Return (x, y) of the center of cell containing provided text 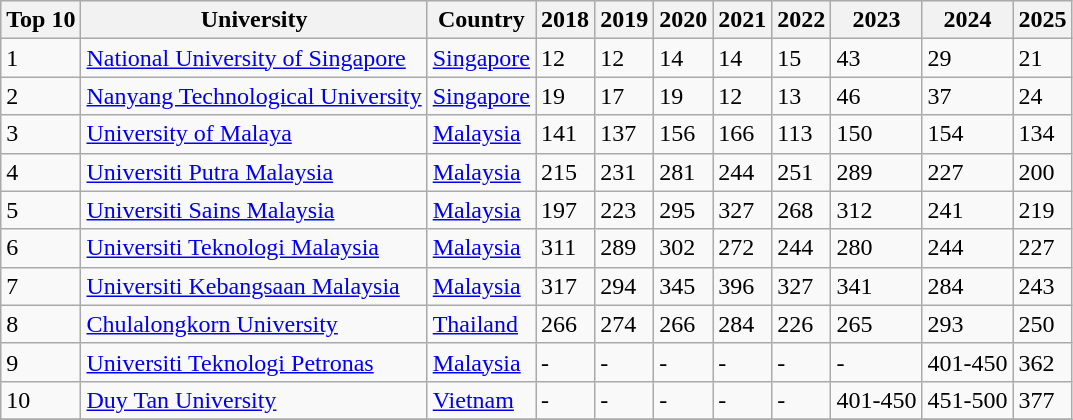
Chulalongkorn University (254, 324)
141 (566, 134)
280 (876, 248)
200 (1042, 172)
219 (1042, 210)
226 (802, 324)
451-500 (968, 400)
8 (41, 324)
2023 (876, 20)
154 (968, 134)
377 (1042, 400)
Universiti Putra Malaysia (254, 172)
156 (684, 134)
Universiti Teknologi Petronas (254, 362)
Duy Tan University (254, 400)
231 (624, 172)
4 (41, 172)
29 (968, 58)
215 (566, 172)
Top 10 (41, 20)
2019 (624, 20)
2020 (684, 20)
268 (802, 210)
Universiti Kebangsaan Malaysia (254, 286)
9 (41, 362)
21 (1042, 58)
241 (968, 210)
University of Malaya (254, 134)
2024 (968, 20)
311 (566, 248)
17 (624, 96)
113 (802, 134)
341 (876, 286)
294 (624, 286)
166 (742, 134)
293 (968, 324)
24 (1042, 96)
281 (684, 172)
243 (1042, 286)
197 (566, 210)
1 (41, 58)
272 (742, 248)
43 (876, 58)
5 (41, 210)
250 (1042, 324)
134 (1042, 134)
137 (624, 134)
Vietnam (481, 400)
362 (1042, 362)
2022 (802, 20)
396 (742, 286)
2018 (566, 20)
Nanyang Technological University (254, 96)
7 (41, 286)
2 (41, 96)
Country (481, 20)
15 (802, 58)
150 (876, 134)
317 (566, 286)
2025 (1042, 20)
312 (876, 210)
3 (41, 134)
Universiti Teknologi Malaysia (254, 248)
345 (684, 286)
Universiti Sains Malaysia (254, 210)
223 (624, 210)
10 (41, 400)
37 (968, 96)
Thailand (481, 324)
6 (41, 248)
University (254, 20)
265 (876, 324)
46 (876, 96)
National University of Singapore (254, 58)
13 (802, 96)
302 (684, 248)
2021 (742, 20)
274 (624, 324)
251 (802, 172)
295 (684, 210)
